Capture the cell that displays the provided text and extract its [X, Y] central coordinate. 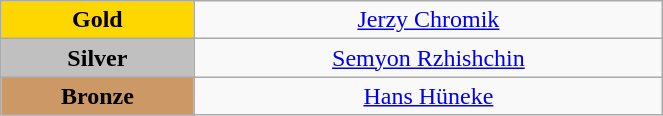
Bronze [98, 96]
Jerzy Chromik [428, 20]
Gold [98, 20]
Silver [98, 58]
Hans Hüneke [428, 96]
Semyon Rzhishchin [428, 58]
